Determine the (X, Y) coordinate at the center of the cell enclosing the given text.  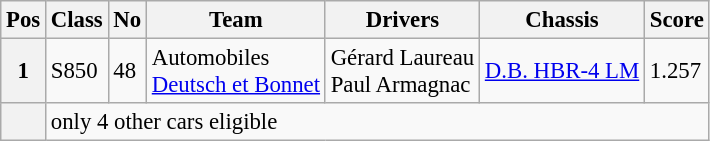
Score (678, 20)
Class (78, 20)
Gérard Laureau Paul Armagnac (402, 72)
only 4 other cars eligible (378, 122)
No (127, 20)
1.257 (678, 72)
1 (24, 72)
AutomobilesDeutsch et Bonnet (236, 72)
Pos (24, 20)
48 (127, 72)
Team (236, 20)
D.B. HBR-4 LM (562, 72)
Drivers (402, 20)
S850 (78, 72)
Chassis (562, 20)
